Pinpoint the cell where the given text exists, returning its [x, y] midpoint coordinate. 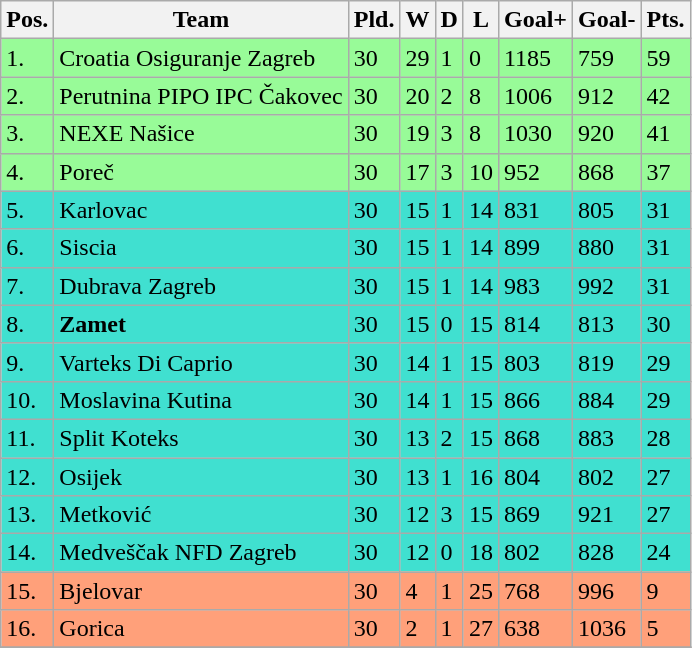
59 [666, 58]
866 [535, 400]
Karlovac [201, 210]
Poreč [201, 172]
Dubrava Zagreb [201, 286]
Metković [201, 515]
4 [418, 591]
14. [28, 553]
17 [418, 172]
3. [28, 134]
813 [607, 324]
1. [28, 58]
12. [28, 477]
803 [535, 362]
5. [28, 210]
6. [28, 248]
952 [535, 172]
831 [535, 210]
804 [535, 477]
Team [201, 20]
41 [666, 134]
16. [28, 629]
Split Koteks [201, 438]
912 [607, 96]
Perutnina PIPO IPC Čakovec [201, 96]
Goal- [607, 20]
W [418, 20]
983 [535, 286]
Bjelovar [201, 591]
42 [666, 96]
2. [28, 96]
Pos. [28, 20]
920 [607, 134]
Zamet [201, 324]
28 [666, 438]
Croatia Osiguranje Zagreb [201, 58]
5 [666, 629]
10. [28, 400]
Medveščak NFD Zagreb [201, 553]
768 [535, 591]
Gorica [201, 629]
L [480, 20]
8. [28, 324]
759 [607, 58]
Goal+ [535, 20]
814 [535, 324]
Osijek [201, 477]
15. [28, 591]
Pld. [374, 20]
869 [535, 515]
4. [28, 172]
Moslavina Kutina [201, 400]
1006 [535, 96]
13. [28, 515]
18 [480, 553]
883 [607, 438]
Pts. [666, 20]
D [449, 20]
1036 [607, 629]
16 [480, 477]
992 [607, 286]
9 [666, 591]
1185 [535, 58]
880 [607, 248]
24 [666, 553]
805 [607, 210]
9. [28, 362]
899 [535, 248]
921 [607, 515]
996 [607, 591]
Siscia [201, 248]
819 [607, 362]
884 [607, 400]
828 [607, 553]
1030 [535, 134]
20 [418, 96]
19 [418, 134]
11. [28, 438]
37 [666, 172]
638 [535, 629]
25 [480, 591]
10 [480, 172]
Varteks Di Caprio [201, 362]
NEXE Našice [201, 134]
7. [28, 286]
